Identify which cell holds the provided text, then report its [X, Y] central coordinate. 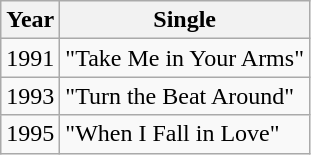
"Take Me in Your Arms" [185, 58]
1993 [30, 96]
1991 [30, 58]
Year [30, 20]
"When I Fall in Love" [185, 134]
1995 [30, 134]
Single [185, 20]
"Turn the Beat Around" [185, 96]
